For the text-containing cell, return its midpoint in [X, Y] coordinate format. 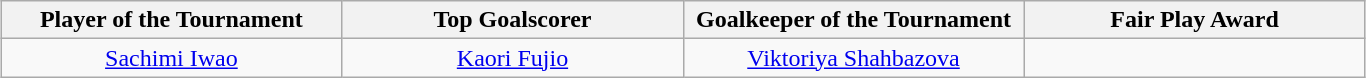
Goalkeeper of the Tournament [854, 20]
Kaori Fujio [512, 58]
Sachimi Iwao [172, 58]
Fair Play Award [1194, 20]
Top Goalscorer [512, 20]
Player of the Tournament [172, 20]
Viktoriya Shahbazova [854, 58]
